Capture the cell that displays the provided text and extract its [x, y] central coordinate. 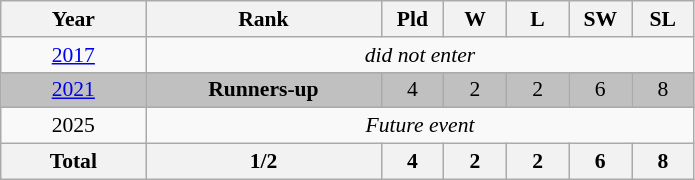
2025 [74, 126]
1/2 [264, 162]
Total [74, 162]
Rank [264, 19]
2021 [74, 90]
SL [664, 19]
Year [74, 19]
Future event [420, 126]
L [538, 19]
Pld [412, 19]
SW [600, 19]
did not enter [420, 55]
2017 [74, 55]
W [476, 19]
Runners-up [264, 90]
